Pinpoint the cell where the given text exists, returning its (x, y) midpoint coordinate. 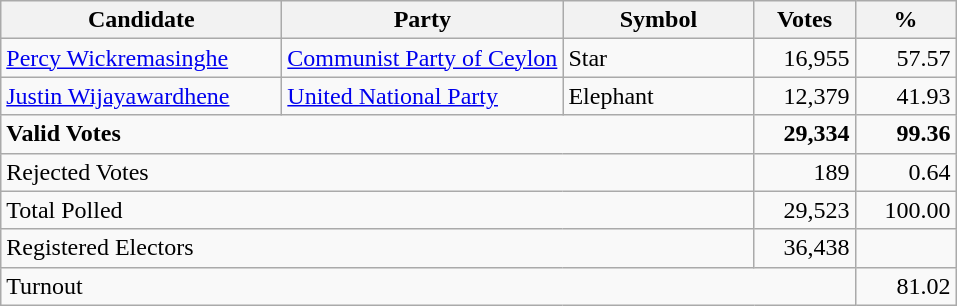
100.00 (906, 210)
Votes (804, 20)
16,955 (804, 58)
Candidate (142, 20)
Registered Electors (378, 248)
Symbol (658, 20)
Turnout (428, 286)
Justin Wijayawardhene (142, 96)
Valid Votes (378, 134)
29,334 (804, 134)
Rejected Votes (378, 172)
41.93 (906, 96)
57.57 (906, 58)
Total Polled (378, 210)
12,379 (804, 96)
29,523 (804, 210)
Star (658, 58)
Percy Wickremasinghe (142, 58)
Communist Party of Ceylon (422, 58)
Party (422, 20)
189 (804, 172)
36,438 (804, 248)
Elephant (658, 96)
United National Party (422, 96)
81.02 (906, 286)
% (906, 20)
0.64 (906, 172)
99.36 (906, 134)
